Extract the [X, Y] coordinate from the center of the cell holding the provided text.  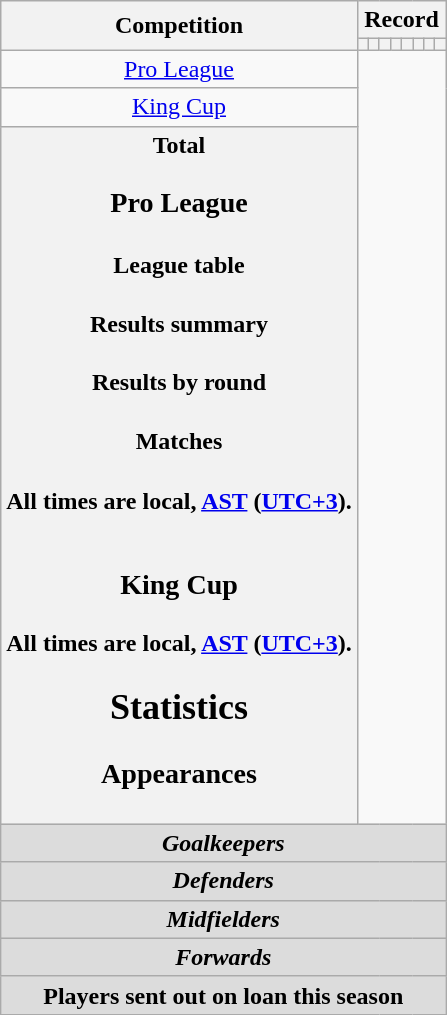
Pro League [180, 69]
Forwards [224, 957]
Competition [180, 26]
Midfielders [224, 919]
Record [401, 20]
Goalkeepers [224, 843]
Players sent out on loan this season [224, 995]
King Cup [180, 107]
Defenders [224, 881]
